Find where the given text appears and provide that cell's center as (X, Y) coordinate. 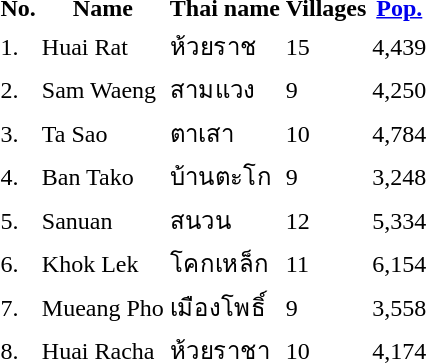
11 (326, 264)
บ้านตะโก (224, 176)
สนวน (224, 220)
Huai Rat (102, 46)
โคกเหล็ก (224, 264)
15 (326, 46)
Ban Tako (102, 176)
Sanuan (102, 220)
Sam Waeng (102, 90)
ตาเสา (224, 133)
12 (326, 220)
Mueang Pho (102, 307)
ห้วยราช (224, 46)
สามแวง (224, 90)
Khok Lek (102, 264)
Ta Sao (102, 133)
10 (326, 133)
เมืองโพธิ์ (224, 307)
